Return (X, Y) of the center of cell containing provided text 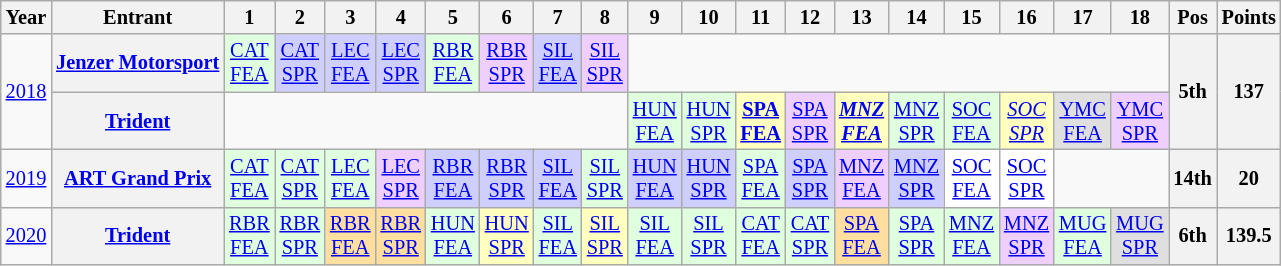
8 (605, 17)
2019 (26, 178)
6 (507, 17)
20 (1249, 178)
5th (1192, 92)
MUGSPR (1140, 236)
14 (916, 17)
1 (249, 17)
16 (1026, 17)
2018 (26, 92)
Year (26, 17)
17 (1082, 17)
YMCSPR (1140, 121)
2020 (26, 236)
6th (1192, 236)
Points (1249, 17)
14th (1192, 178)
Entrant (138, 17)
10 (709, 17)
9 (655, 17)
Jenzer Motorsport (138, 63)
ART Grand Prix (138, 178)
139.5 (1249, 236)
11 (760, 17)
MUGFEA (1082, 236)
12 (810, 17)
137 (1249, 92)
18 (1140, 17)
5 (453, 17)
YMCFEA (1082, 121)
2 (300, 17)
4 (400, 17)
13 (862, 17)
3 (350, 17)
7 (558, 17)
Pos (1192, 17)
15 (972, 17)
